Identify which cell holds the provided text, then report its (X, Y) central coordinate. 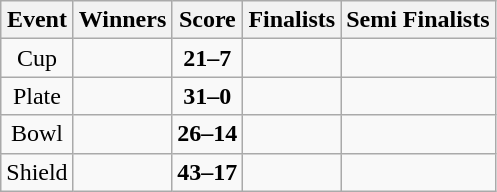
Score (208, 20)
26–14 (208, 134)
43–17 (208, 172)
Plate (37, 96)
31–0 (208, 96)
21–7 (208, 58)
Cup (37, 58)
Semi Finalists (418, 20)
Shield (37, 172)
Finalists (292, 20)
Event (37, 20)
Winners (122, 20)
Bowl (37, 134)
